Locate the cell with the specified text and output its [x, y] center coordinate. 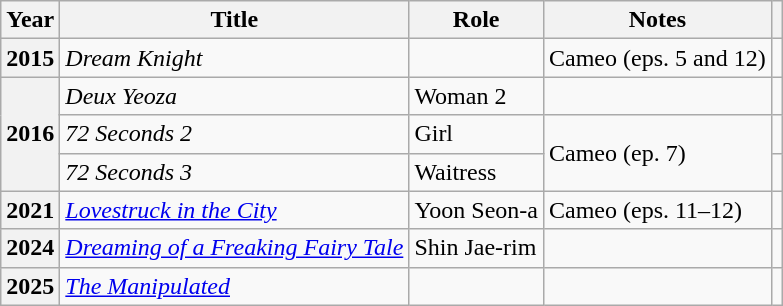
Dream Knight [234, 58]
Deux Yeoza [234, 96]
2015 [30, 58]
Girl [476, 134]
2024 [30, 248]
Cameo (eps. 11–12) [657, 210]
72 Seconds 2 [234, 134]
72 Seconds 3 [234, 172]
Title [234, 20]
Role [476, 20]
2021 [30, 210]
Year [30, 20]
2025 [30, 286]
The Manipulated [234, 286]
Shin Jae-rim [476, 248]
Waitress [476, 172]
Dreaming of a Freaking Fairy Tale [234, 248]
Cameo (ep. 7) [657, 153]
Yoon Seon-a [476, 210]
Cameo (eps. 5 and 12) [657, 58]
Lovestruck in the City [234, 210]
2016 [30, 134]
Woman 2 [476, 96]
Notes [657, 20]
